Find where the given text appears and provide that cell's center as (X, Y) coordinate. 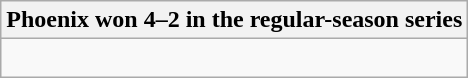
Phoenix won 4–2 in the regular-season series (234, 20)
